Detect which cell encompasses the target text, then output its [X, Y] center coordinate. 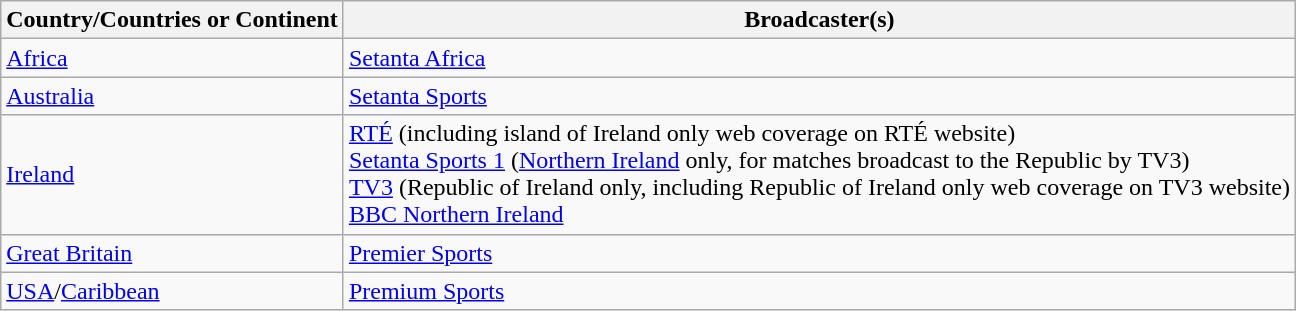
Africa [172, 58]
Australia [172, 96]
Setanta Sports [819, 96]
Ireland [172, 174]
Great Britain [172, 253]
USA/Caribbean [172, 291]
Setanta Africa [819, 58]
Premier Sports [819, 253]
Country/Countries or Continent [172, 20]
Premium Sports [819, 291]
Broadcaster(s) [819, 20]
